Output the (X, Y) coordinate of the center of the cell containing the given text.  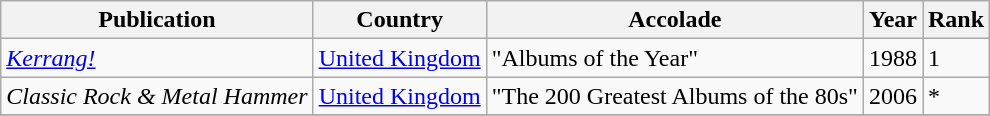
"The 200 Greatest Albums of the 80s" (674, 96)
Publication (157, 20)
Classic Rock & Metal Hammer (157, 96)
1 (956, 58)
Year (892, 20)
Kerrang! (157, 58)
"Albums of the Year" (674, 58)
Accolade (674, 20)
* (956, 96)
2006 (892, 96)
1988 (892, 58)
Rank (956, 20)
Country (400, 20)
